Determine the [x, y] coordinate at the center of the cell enclosing the given text.  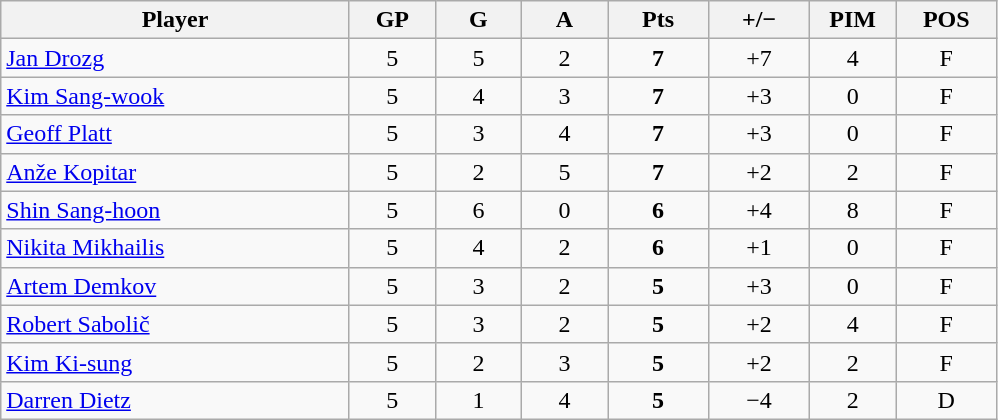
+7 [760, 58]
D [946, 400]
Artem Demkov [176, 286]
POS [946, 20]
GP [392, 20]
+4 [760, 210]
+/− [760, 20]
Robert Sabolič [176, 324]
Darren Dietz [176, 400]
Shin Sang-hoon [176, 210]
G [478, 20]
Pts [658, 20]
Geoff Platt [176, 134]
+1 [760, 248]
−4 [760, 400]
Jan Drozg [176, 58]
Nikita Mikhailis [176, 248]
8 [853, 210]
Anže Kopitar [176, 172]
Kim Ki-sung [176, 362]
Player [176, 20]
Kim Sang-wook [176, 96]
PIM [853, 20]
A [564, 20]
1 [478, 400]
